Identify which cell holds the provided text, then report its (X, Y) central coordinate. 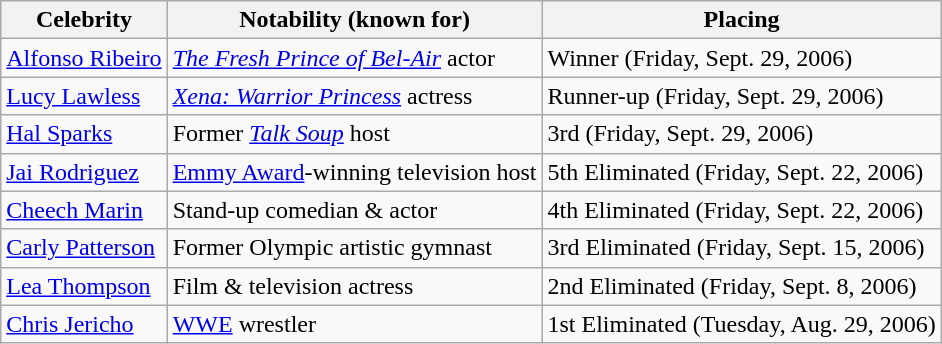
Stand-up comedian & actor (354, 210)
Jai Rodriguez (84, 172)
Lucy Lawless (84, 96)
Carly Patterson (84, 248)
Lea Thompson (84, 286)
The Fresh Prince of Bel-Air actor (354, 58)
3rd Eliminated (Friday, Sept. 15, 2006) (742, 248)
1st Eliminated (Tuesday, Aug. 29, 2006) (742, 324)
Former Talk Soup host (354, 134)
Former Olympic artistic gymnast (354, 248)
Notability (known for) (354, 20)
Xena: Warrior Princess actress (354, 96)
Celebrity (84, 20)
Film & television actress (354, 286)
Chris Jericho (84, 324)
Winner (Friday, Sept. 29, 2006) (742, 58)
Hal Sparks (84, 134)
5th Eliminated (Friday, Sept. 22, 2006) (742, 172)
Runner-up (Friday, Sept. 29, 2006) (742, 96)
Cheech Marin (84, 210)
Emmy Award-winning television host (354, 172)
WWE wrestler (354, 324)
3rd (Friday, Sept. 29, 2006) (742, 134)
Placing (742, 20)
2nd Eliminated (Friday, Sept. 8, 2006) (742, 286)
Alfonso Ribeiro (84, 58)
4th Eliminated (Friday, Sept. 22, 2006) (742, 210)
